Locate the cell with the specified text and output its [x, y] center coordinate. 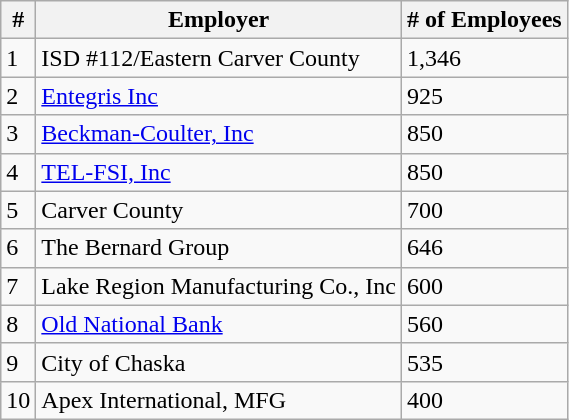
ISD #112/Eastern Carver County [219, 58]
Old National Bank [219, 324]
700 [484, 210]
TEL-FSI, Inc [219, 172]
10 [18, 400]
925 [484, 96]
City of Chaska [219, 362]
Lake Region Manufacturing Co., Inc [219, 286]
9 [18, 362]
400 [484, 400]
8 [18, 324]
1 [18, 58]
2 [18, 96]
646 [484, 248]
7 [18, 286]
5 [18, 210]
535 [484, 362]
600 [484, 286]
The Bernard Group [219, 248]
Beckman-Coulter, Inc [219, 134]
1,346 [484, 58]
4 [18, 172]
3 [18, 134]
Apex International, MFG [219, 400]
Entegris Inc [219, 96]
560 [484, 324]
# [18, 20]
Employer [219, 20]
6 [18, 248]
# of Employees [484, 20]
Carver County [219, 210]
